Scan for the cell matching the given text and deliver its [x, y] coordinate at center. 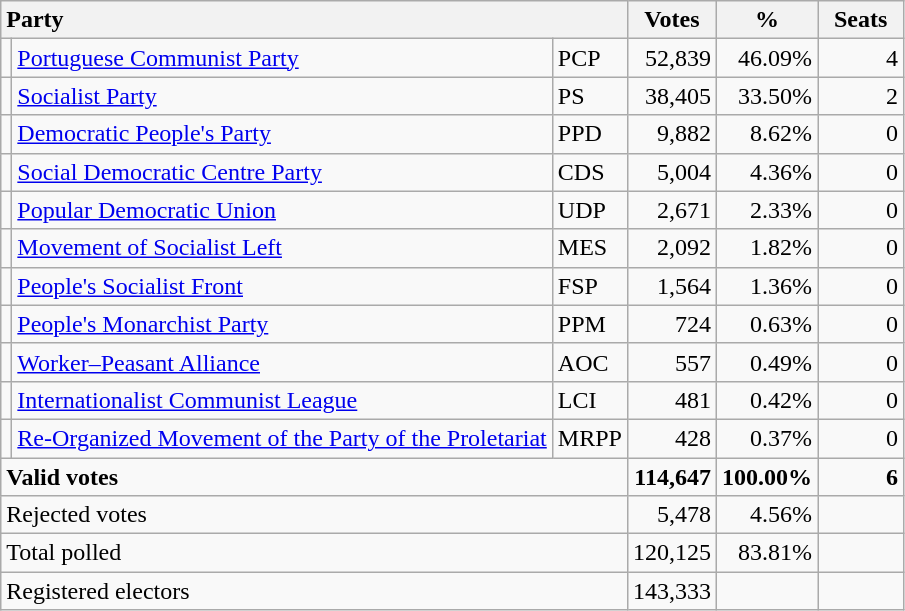
114,647 [672, 477]
0.37% [766, 438]
0.63% [766, 324]
Popular Democratic Union [282, 210]
Portuguese Communist Party [282, 58]
% [766, 20]
100.00% [766, 477]
33.50% [766, 96]
46.09% [766, 58]
Re-Organized Movement of the Party of the Proletariat [282, 438]
Total polled [314, 553]
MRPP [590, 438]
4.36% [766, 172]
Rejected votes [314, 515]
6 [861, 477]
Worker–Peasant Alliance [282, 362]
UDP [590, 210]
Internationalist Communist League [282, 400]
Valid votes [314, 477]
Social Democratic Centre Party [282, 172]
Votes [672, 20]
CDS [590, 172]
MES [590, 248]
83.81% [766, 553]
0.42% [766, 400]
Party [314, 20]
2,092 [672, 248]
143,333 [672, 591]
PPD [590, 134]
Socialist Party [282, 96]
People's Monarchist Party [282, 324]
8.62% [766, 134]
1.36% [766, 286]
PCP [590, 58]
2,671 [672, 210]
Movement of Socialist Left [282, 248]
38,405 [672, 96]
9,882 [672, 134]
5,004 [672, 172]
120,125 [672, 553]
557 [672, 362]
481 [672, 400]
1,564 [672, 286]
52,839 [672, 58]
5,478 [672, 515]
1.82% [766, 248]
0.49% [766, 362]
428 [672, 438]
LCI [590, 400]
724 [672, 324]
2 [861, 96]
Registered electors [314, 591]
2.33% [766, 210]
People's Socialist Front [282, 286]
FSP [590, 286]
AOC [590, 362]
Democratic People's Party [282, 134]
4 [861, 58]
PS [590, 96]
4.56% [766, 515]
Seats [861, 20]
PPM [590, 324]
